Determine the [X, Y] coordinate at the center of the cell enclosing the given text.  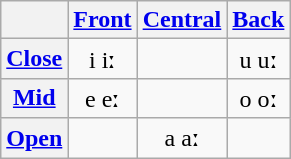
Central [182, 20]
i iː [102, 59]
a aː [182, 138]
e eː [102, 98]
Mid [34, 98]
Open [34, 138]
u uː [258, 59]
o oː [258, 98]
Back [258, 20]
Front [102, 20]
Close [34, 59]
